Extract the (x, y) coordinate from the center of the cell holding the provided text.  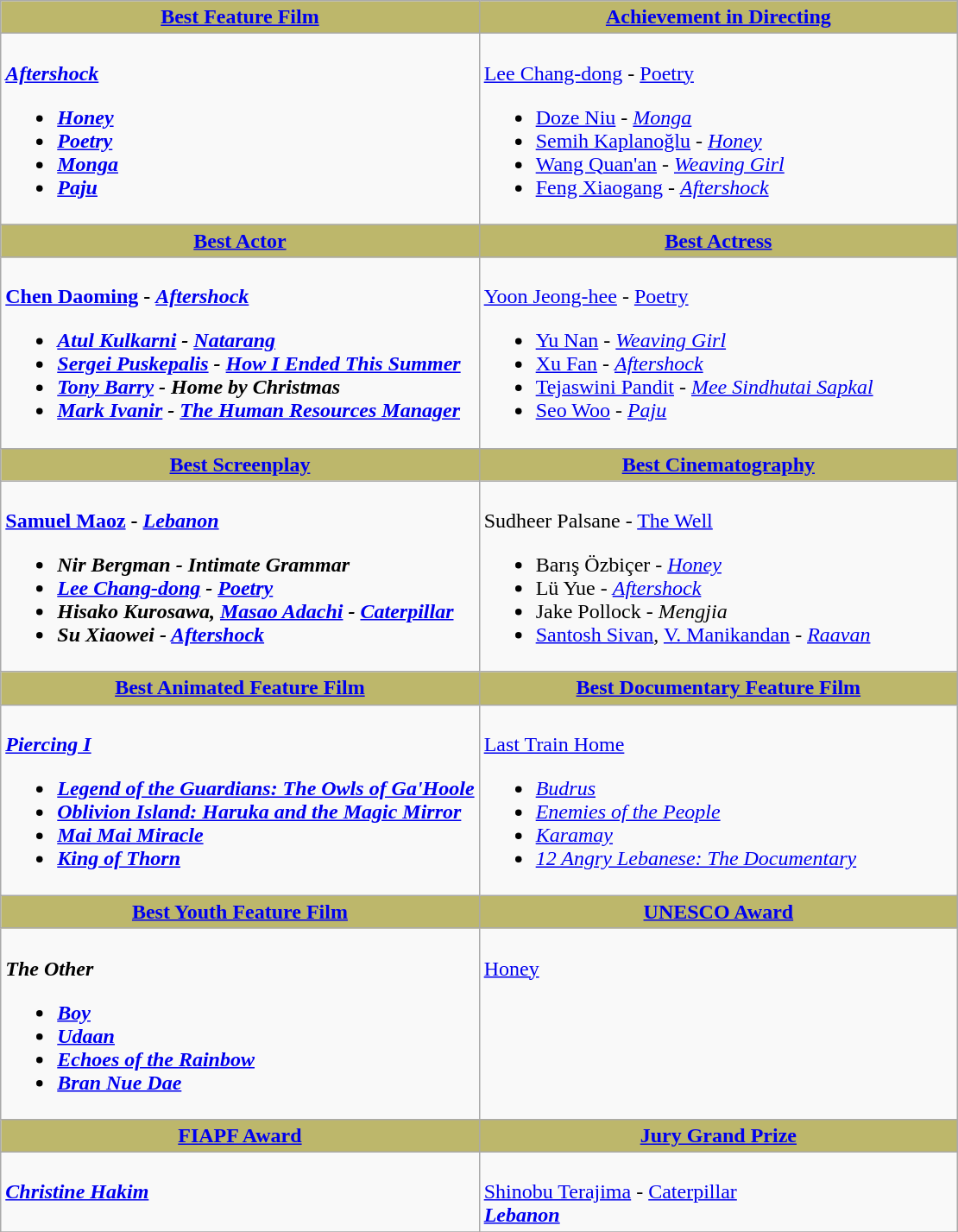
Samuel Maoz - Lebanon Nir Bergman - Intimate Grammar Lee Chang-dong - Poetry Hisako Kurosawa, Masao Adachi - Caterpillar Su Xiaowei - Aftershock (240, 577)
Piercing I Legend of the Guardians: The Owls of Ga'Hoole Oblivion Island: Haruka and the Magic Mirror Mai Mai Miracle King of Thorn (240, 799)
Best Animated Feature Film (240, 688)
Aftershock Honey Poetry Monga Paju (240, 130)
Achievement in Directing (718, 17)
The Other Boy Udaan Echoes of the Rainbow Bran Nue Dae (240, 1024)
Last Train Home Budrus Enemies of the People Karamay 12 Angry Lebanese: The Documentary (718, 799)
FIAPF Award (240, 1135)
Shinobu Terajima - Caterpillar Lebanon (718, 1191)
Lee Chang-dong - Poetry Doze Niu - Monga Semih Kaplanoğlu - Honey Wang Quan'an - Weaving Girl Feng Xiaogang - Aftershock (718, 130)
Best Feature Film (240, 17)
Best Cinematography (718, 464)
Best Screenplay (240, 464)
UNESCO Award (718, 912)
Best Actor (240, 241)
Sudheer Palsane - The Well Barış Özbiçer - Honey Lü Yue - Aftershock Jake Pollock - Mengjia Santosh Sivan, V. Manikandan - Raavan (718, 577)
Yoon Jeong-hee - Poetry Yu Nan - Weaving Girl Xu Fan - Aftershock Tejaswini Pandit - Mee Sindhutai Sapkal Seo Woo - Paju (718, 352)
Best Actress (718, 241)
Best Youth Feature Film (240, 912)
Christine Hakim (240, 1191)
Honey (718, 1024)
Jury Grand Prize (718, 1135)
Best Documentary Feature Film (718, 688)
